Capture the cell that displays the provided text and extract its [x, y] central coordinate. 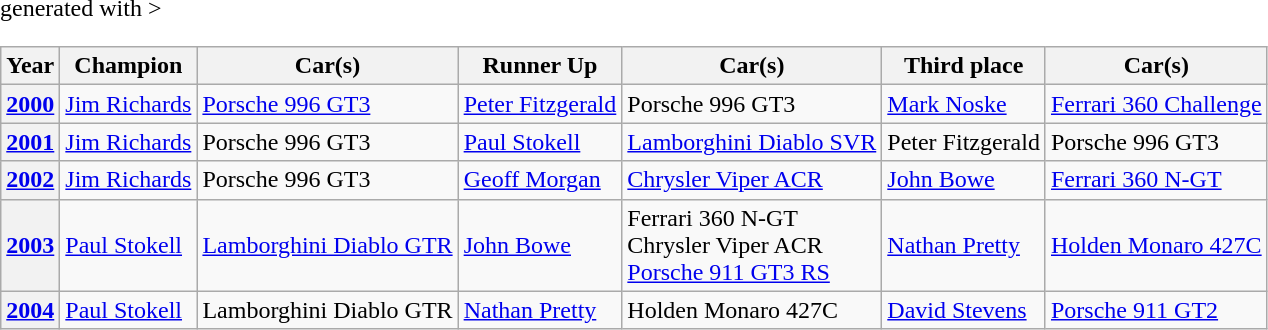
Porsche 911 GT2 [1156, 310]
2002 [30, 180]
Ferrari 360 N-GTChrysler Viper ACRPorsche 911 GT3 RS [752, 245]
2001 [30, 142]
Chrysler Viper ACR [752, 180]
Year [30, 66]
Mark Noske [964, 104]
Third place [964, 66]
Ferrari 360 Challenge [1156, 104]
David Stevens [964, 310]
Champion [128, 66]
Geoff Morgan [540, 180]
Runner Up [540, 66]
2004 [30, 310]
2000 [30, 104]
Ferrari 360 N-GT [1156, 180]
2003 [30, 245]
Lamborghini Diablo SVR [752, 142]
